Output the [x, y] coordinate of the center of the cell containing the given text.  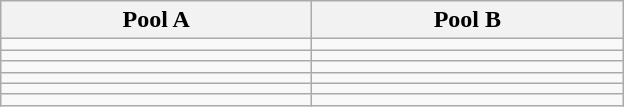
Pool A [156, 20]
Pool B [468, 20]
